Return the (X, Y) coordinate for the center point of the cell that contains the specified text.  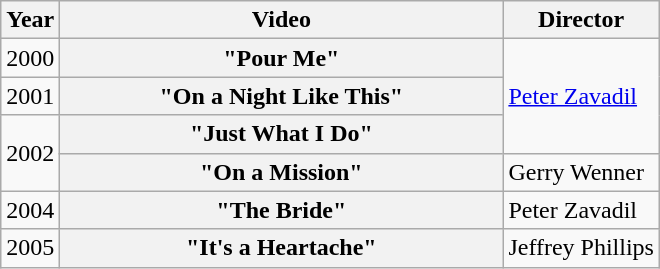
"The Bride" (282, 210)
"It's a Heartache" (282, 248)
2005 (30, 248)
2000 (30, 58)
Gerry Wenner (582, 172)
Jeffrey Phillips (582, 248)
Video (282, 20)
Director (582, 20)
2001 (30, 96)
"Pour Me" (282, 58)
2002 (30, 153)
"On a Mission" (282, 172)
Year (30, 20)
"On a Night Like This" (282, 96)
"Just What I Do" (282, 134)
2004 (30, 210)
